Pinpoint the cell where the given text exists, returning its (x, y) midpoint coordinate. 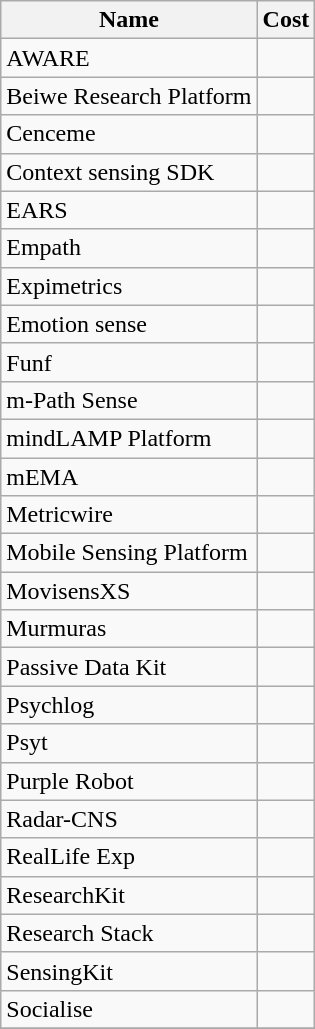
mEMA (129, 477)
SensingKit (129, 971)
Funf (129, 362)
Mobile Sensing Platform (129, 553)
Cost (286, 20)
mindLAMP Platform (129, 438)
Emotion sense (129, 324)
Psyt (129, 743)
Research Stack (129, 933)
EARS (129, 210)
Socialise (129, 1009)
Name (129, 20)
MovisensXS (129, 591)
Psychlog (129, 705)
Context sensing SDK (129, 172)
m-Path Sense (129, 400)
AWARE (129, 58)
ResearchKit (129, 895)
Passive Data Kit (129, 667)
Murmuras (129, 629)
Radar-CNS (129, 819)
Expimetrics (129, 286)
Purple Robot (129, 781)
RealLife Exp (129, 857)
Cenceme (129, 134)
Metricwire (129, 515)
Beiwe Research Platform (129, 96)
Empath (129, 248)
